Search for the cell housing the specified text and yield its (x, y) center coordinate. 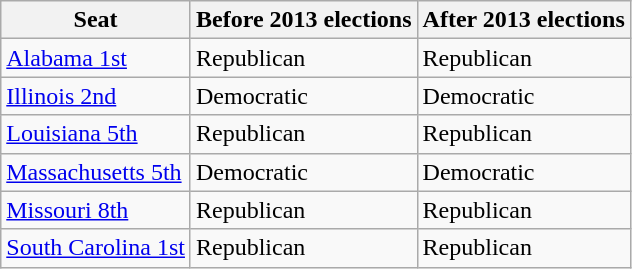
Massachusetts 5th (96, 172)
After 2013 elections (524, 20)
Before 2013 elections (304, 20)
Seat (96, 20)
Illinois 2nd (96, 96)
Louisiana 5th (96, 134)
Alabama 1st (96, 58)
South Carolina 1st (96, 248)
Missouri 8th (96, 210)
